Scan for the cell matching the given text and deliver its (X, Y) coordinate at center. 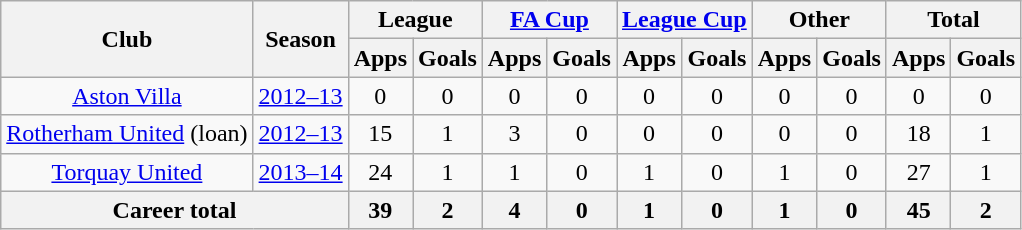
FA Cup (549, 20)
Rotherham United (loan) (127, 134)
45 (918, 210)
Torquay United (127, 172)
27 (918, 172)
18 (918, 134)
Aston Villa (127, 96)
24 (380, 172)
Total (953, 20)
League (415, 20)
2013–14 (300, 172)
4 (514, 210)
Season (300, 39)
Club (127, 39)
15 (380, 134)
League Cup (684, 20)
Career total (174, 210)
Other (819, 20)
39 (380, 210)
3 (514, 134)
